Find where the given text appears and provide that cell's center as (X, Y) coordinate. 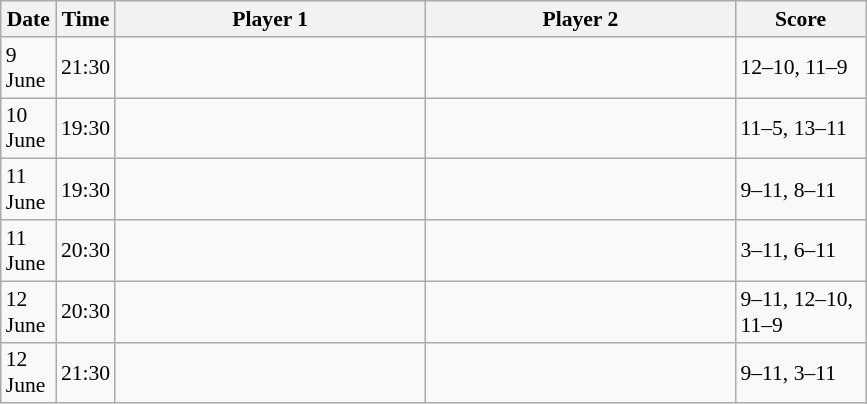
11–5, 13–11 (800, 128)
3–11, 6–11 (800, 250)
Player 2 (580, 19)
9–11, 12–10, 11–9 (800, 312)
Time (86, 19)
Date (28, 19)
10 June (28, 128)
9 June (28, 68)
12–10, 11–9 (800, 68)
Player 1 (270, 19)
9–11, 8–11 (800, 190)
Score (800, 19)
9–11, 3–11 (800, 372)
